Locate the cell with the specified text and output its (X, Y) center coordinate. 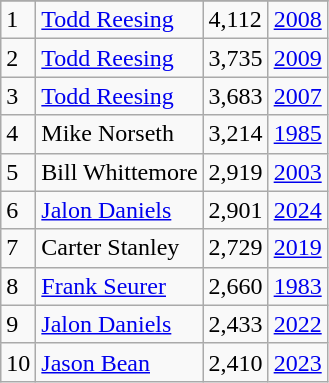
2023 (298, 362)
2024 (298, 210)
3 (18, 96)
2007 (298, 96)
7 (18, 248)
1 (18, 20)
2022 (298, 324)
Jason Bean (120, 362)
8 (18, 286)
2,410 (236, 362)
1985 (298, 134)
2009 (298, 58)
2008 (298, 20)
2019 (298, 248)
Carter Stanley (120, 248)
4,112 (236, 20)
2,433 (236, 324)
10 (18, 362)
2,729 (236, 248)
2,660 (236, 286)
Mike Norseth (120, 134)
5 (18, 172)
2003 (298, 172)
2,919 (236, 172)
Bill Whittemore (120, 172)
2,901 (236, 210)
3,214 (236, 134)
1983 (298, 286)
4 (18, 134)
3,735 (236, 58)
3,683 (236, 96)
6 (18, 210)
9 (18, 324)
Frank Seurer (120, 286)
2 (18, 58)
